Determine the [x, y] coordinate at the center of the cell enclosing the given text.  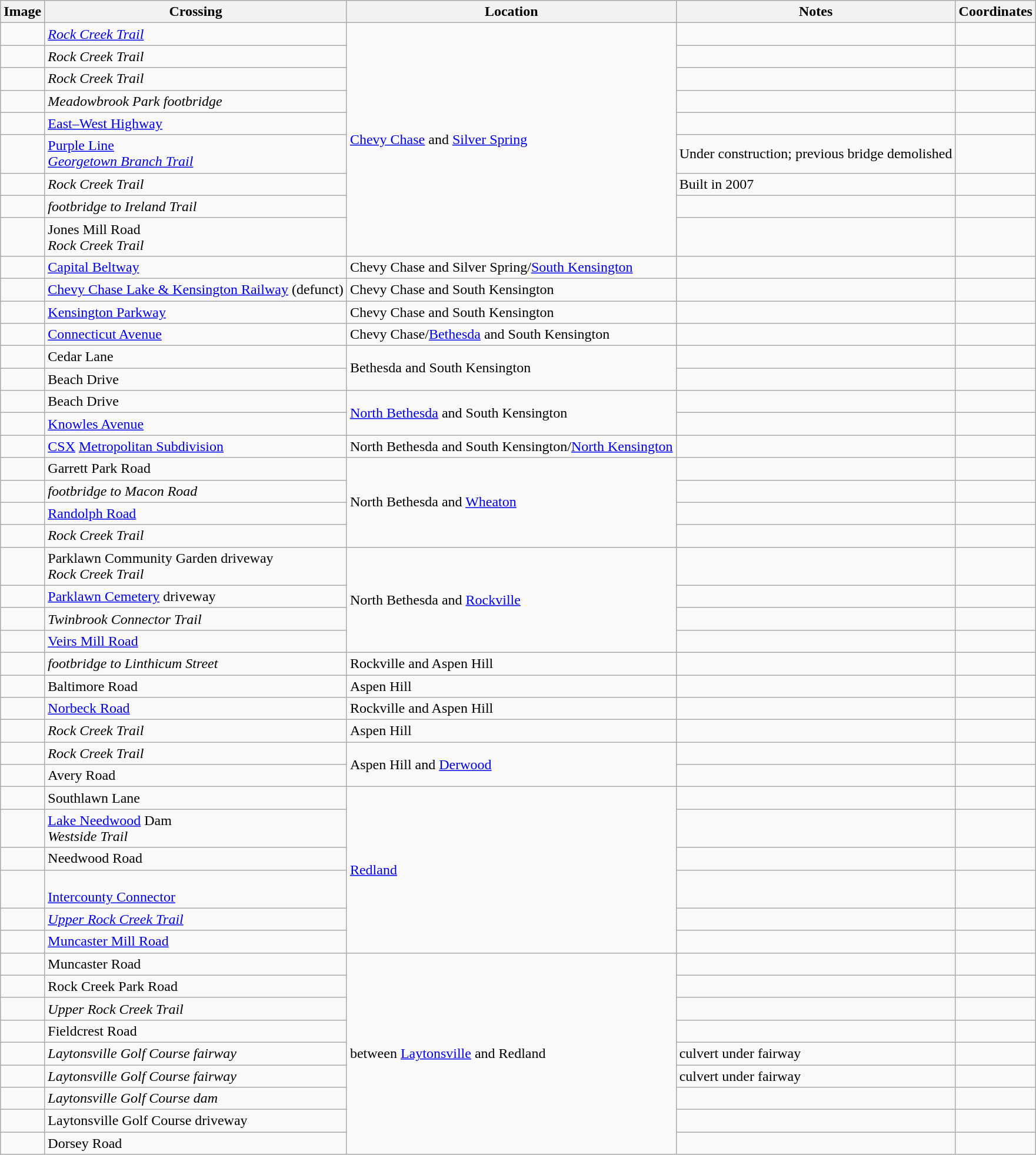
Coordinates [995, 12]
Muncaster Mill Road [196, 942]
footbridge to Ireland Trail [196, 206]
Aspen Hill and Derwood [511, 765]
Purple LineGeorgetown Branch Trail [196, 154]
Chevy Chase Lake & Kensington Railway (defunct) [196, 289]
between Laytonsville and Redland [511, 1054]
North Bethesda and South Kensington/North Kensington [511, 446]
Chevy Chase/Bethesda and South Kensington [511, 335]
Redland [511, 870]
North Bethesda and Wheaton [511, 502]
Garrett Park Road [196, 469]
Avery Road [196, 776]
Muncaster Road [196, 964]
North Bethesda and Rockville [511, 600]
CSX Metropolitan Subdivision [196, 446]
North Bethesda and South Kensington [511, 413]
Lake Needwood DamWestside Trail [196, 828]
East–West Highway [196, 123]
Veirs Mill Road [196, 641]
Chevy Chase and Silver Spring/South Kensington [511, 267]
Meadowbrook Park footbridge [196, 101]
Southlawn Lane [196, 798]
Knowles Avenue [196, 424]
Connecticut Avenue [196, 335]
Laytonsville Golf Course driveway [196, 1121]
Fieldcrest Road [196, 1031]
Twinbrook Connector Trail [196, 619]
Randolph Road [196, 513]
Baltimore Road [196, 686]
footbridge to Macon Road [196, 491]
Under construction; previous bridge demolished [815, 154]
Chevy Chase and Silver Spring [511, 140]
Needwood Road [196, 859]
Parklawn Community Garden drivewayRock Creek Trail [196, 566]
Parklawn Cemetery driveway [196, 596]
Intercounty Connector [196, 889]
Laytonsville Golf Course dam [196, 1099]
Cedar Lane [196, 357]
Rock Creek Park Road [196, 986]
Jones Mill RoadRock Creek Trail [196, 236]
Notes [815, 12]
Built in 2007 [815, 184]
Capital Beltway [196, 267]
Kensington Parkway [196, 312]
Location [511, 12]
Dorsey Road [196, 1143]
footbridge to Linthicum Street [196, 663]
Image [22, 12]
Bethesda and South Kensington [511, 368]
Crossing [196, 12]
Norbeck Road [196, 709]
